Return [x, y] of the center of cell containing provided text 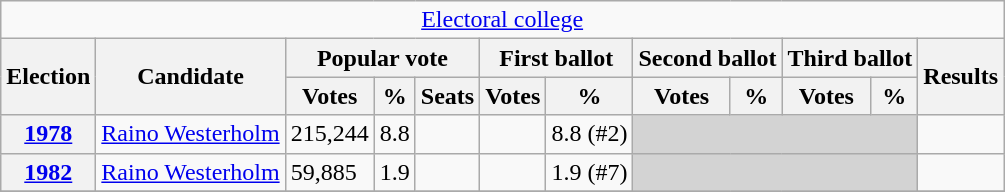
215,244 [330, 134]
Seats [447, 96]
1.9 (#7) [590, 172]
Election [48, 77]
1978 [48, 134]
Third ballot [850, 58]
1.9 [394, 172]
8.8 [394, 134]
Candidate [190, 77]
8.8 (#2) [590, 134]
1982 [48, 172]
Results [961, 77]
First ballot [556, 58]
Electoral college [502, 20]
Second ballot [708, 58]
59,885 [330, 172]
Popular vote [382, 58]
